From the cell containing the given text, extract its center point as [x, y] coordinate. 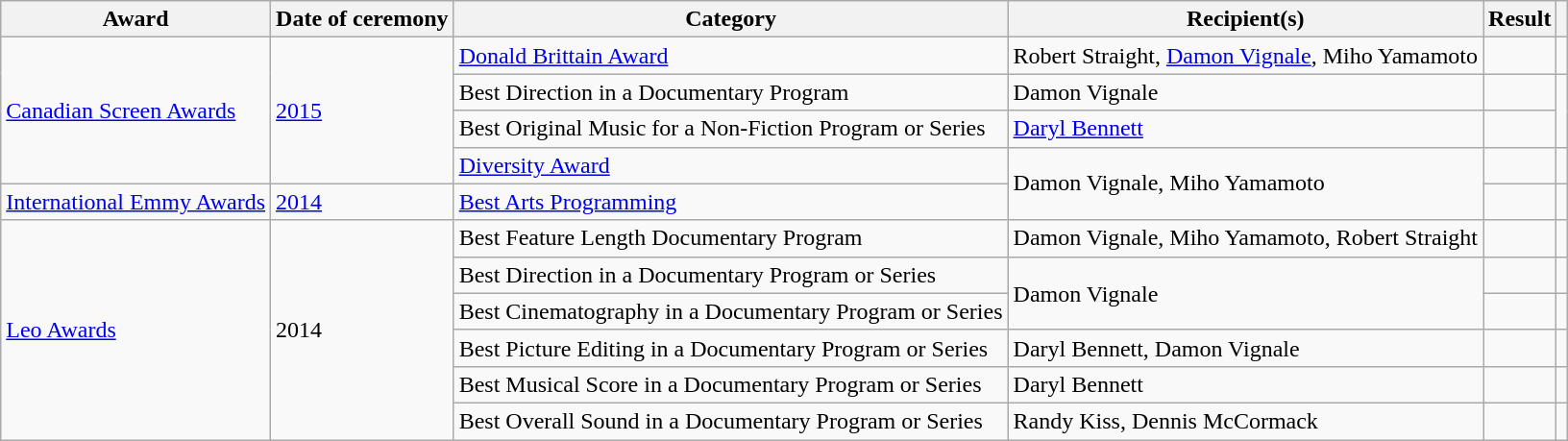
Best Musical Score in a Documentary Program or Series [730, 384]
Best Arts Programming [730, 202]
International Emmy Awards [136, 202]
Damon Vignale, Miho Yamamoto [1245, 184]
Date of ceremony [363, 19]
Category [730, 19]
Award [136, 19]
Canadian Screen Awards [136, 110]
Diversity Award [730, 165]
Best Overall Sound in a Documentary Program or Series [730, 421]
Best Feature Length Documentary Program [730, 238]
Damon Vignale, Miho Yamamoto, Robert Straight [1245, 238]
Best Picture Editing in a Documentary Program or Series [730, 348]
Best Direction in a Documentary Program or Series [730, 275]
Daryl Bennett, Damon Vignale [1245, 348]
Leo Awards [136, 330]
Randy Kiss, Dennis McCormack [1245, 421]
2015 [363, 110]
Best Cinematography in a Documentary Program or Series [730, 311]
Best Direction in a Documentary Program [730, 92]
Recipient(s) [1245, 19]
Result [1520, 19]
Robert Straight, Damon Vignale, Miho Yamamoto [1245, 56]
Donald Brittain Award [730, 56]
Best Original Music for a Non-Fiction Program or Series [730, 129]
